Find where the given text appears and provide that cell's center as [X, Y] coordinate. 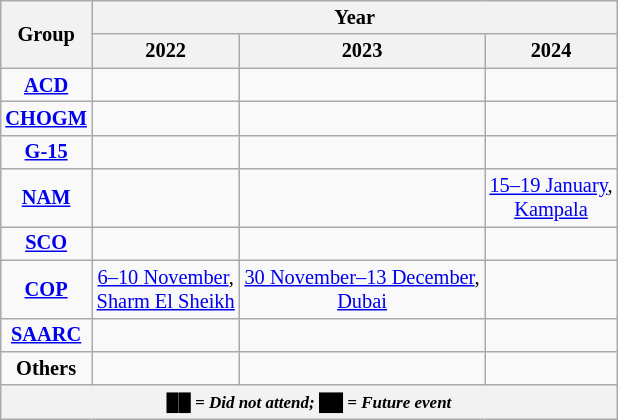
2024 [552, 51]
15–19 January,Kampala [552, 198]
Others [46, 368]
Year [355, 17]
G-15 [46, 152]
6–10 November,Sharm El Sheikh [166, 289]
Group [46, 34]
██ = Did not attend; ██ = Future event [308, 402]
30 November–13 December,Dubai [362, 289]
2022 [166, 51]
SCO [46, 243]
COP [46, 289]
ACD [46, 85]
SAARC [46, 335]
NAM [46, 198]
2023 [362, 51]
CHOGM [46, 118]
